Pinpoint the cell where the given text exists, returning its (X, Y) midpoint coordinate. 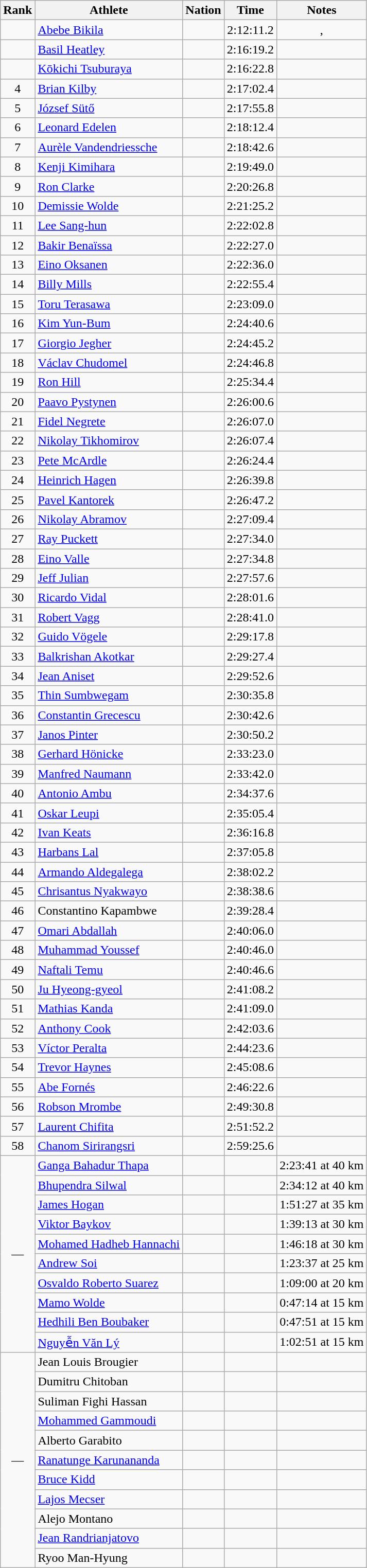
Mohamed Hadheb Hannachi (109, 1244)
42 (18, 832)
Abe Fornés (109, 1087)
24 (18, 480)
25 (18, 500)
Aurèle Vandendriessche (109, 147)
13 (18, 265)
29 (18, 578)
Guido Vögele (109, 637)
2:41:09.0 (250, 1009)
Ricardo Vidal (109, 598)
2:12:11.2 (250, 30)
2:22:55.4 (250, 284)
2:30:42.6 (250, 715)
0:47:14 at 15 km (322, 1303)
2:30:50.2 (250, 735)
Jeff Julian (109, 578)
Jean Louis Brougier (109, 1362)
2:25:34.4 (250, 382)
Osvaldo Roberto Suarez (109, 1283)
Chrisantus Nyakwayo (109, 892)
2:26:24.4 (250, 460)
2:28:01.6 (250, 598)
Ray Puckett (109, 539)
Balkrishan Akotkar (109, 656)
2:38:02.2 (250, 872)
4 (18, 88)
28 (18, 558)
Bruce Kidd (109, 1480)
Nikolay Abramov (109, 519)
Toru Terasawa (109, 304)
Ganga Bahadur Thapa (109, 1165)
Billy Mills (109, 284)
Viktor Baykov (109, 1224)
2:19:49.0 (250, 167)
2:42:03.6 (250, 1028)
Chanom Sirirangsri (109, 1146)
26 (18, 519)
2:26:47.2 (250, 500)
34 (18, 676)
Lajos Mecser (109, 1499)
Fidel Negrete (109, 421)
2:20:26.8 (250, 186)
57 (18, 1126)
Ron Hill (109, 382)
Hedhili Ben Boubaker (109, 1322)
Nation (203, 10)
Eino Valle (109, 558)
2:17:55.8 (250, 108)
Heinrich Hagen (109, 480)
32 (18, 637)
14 (18, 284)
Ranatunge Karunananda (109, 1460)
2:59:25.6 (250, 1146)
Alberto Garabito (109, 1440)
Ivan Keats (109, 832)
Giorgio Jegher (109, 343)
Nikolay Tikhomirov (109, 441)
2:26:07.4 (250, 441)
1:51:27 at 35 km (322, 1205)
2:26:00.6 (250, 402)
2:33:42.0 (250, 774)
Constantino Kapambwe (109, 911)
Janos Pinter (109, 735)
2:27:34.0 (250, 539)
12 (18, 245)
1:09:00 at 20 km (322, 1283)
Bakir Benaïssa (109, 245)
48 (18, 950)
Ron Clarke (109, 186)
2:18:12.4 (250, 128)
Naftali Temu (109, 970)
2:21:25.2 (250, 206)
31 (18, 617)
2:28:41.0 (250, 617)
Oskar Leupi (109, 813)
Armando Aldegalega (109, 872)
49 (18, 970)
54 (18, 1067)
Brian Kilby (109, 88)
2:40:06.0 (250, 931)
56 (18, 1107)
2:22:02.8 (250, 225)
6 (18, 128)
36 (18, 715)
2:34:37.6 (250, 793)
Harbans Lal (109, 852)
2:40:46.6 (250, 970)
Constantin Grecescu (109, 715)
2:26:07.0 (250, 421)
Gerhard Hönicke (109, 754)
2:16:19.2 (250, 49)
46 (18, 911)
2:23:41 at 40 km (322, 1165)
2:17:02.4 (250, 88)
2:38:38.6 (250, 892)
Eino Oksanen (109, 265)
2:49:30.8 (250, 1107)
Leonard Edelen (109, 128)
Nguyễn Văn Lý (109, 1342)
Time (250, 10)
21 (18, 421)
Manfred Naumann (109, 774)
17 (18, 343)
55 (18, 1087)
Omari Abdallah (109, 931)
Lee Sang-hun (109, 225)
2:18:42.6 (250, 147)
7 (18, 147)
50 (18, 989)
2:29:27.4 (250, 656)
30 (18, 598)
József Sütő (109, 108)
1:39:13 at 30 km (322, 1224)
2:16:22.8 (250, 69)
16 (18, 324)
52 (18, 1028)
James Hogan (109, 1205)
Trevor Haynes (109, 1067)
2:22:36.0 (250, 265)
43 (18, 852)
2:33:23.0 (250, 754)
Paavo Pystynen (109, 402)
Jean Randrianjatovo (109, 1538)
Robert Vagg (109, 617)
2:39:28.4 (250, 911)
Andrew Soi (109, 1263)
2:51:52.2 (250, 1126)
Rank (18, 10)
8 (18, 167)
2:27:34.8 (250, 558)
Basil Heatley (109, 49)
Mamo Wolde (109, 1303)
Notes (322, 10)
5 (18, 108)
, (322, 30)
Pavel Kantorek (109, 500)
Antonio Ambu (109, 793)
11 (18, 225)
Demissie Wolde (109, 206)
20 (18, 402)
2:46:22.6 (250, 1087)
2:22:27.0 (250, 245)
Bhupendra Silwal (109, 1185)
2:41:08.2 (250, 989)
Jean Aniset (109, 676)
Václav Chudomel (109, 363)
2:37:05.8 (250, 852)
9 (18, 186)
0:47:51 at 15 km (322, 1322)
37 (18, 735)
33 (18, 656)
Laurent Chifita (109, 1126)
18 (18, 363)
Ryoo Man-Hyung (109, 1558)
15 (18, 304)
2:24:46.8 (250, 363)
45 (18, 892)
Alejo Montano (109, 1519)
39 (18, 774)
10 (18, 206)
44 (18, 872)
1:02:51 at 15 km (322, 1342)
51 (18, 1009)
Ju Hyeong-gyeol (109, 989)
2:30:35.8 (250, 696)
53 (18, 1048)
Abebe Bikila (109, 30)
35 (18, 696)
2:44:23.6 (250, 1048)
2:29:52.6 (250, 676)
38 (18, 754)
Thin Sumbwegam (109, 696)
19 (18, 382)
Muhammad Youssef (109, 950)
2:40:46.0 (250, 950)
Suliman Fighi Hassan (109, 1401)
2:45:08.6 (250, 1067)
Kim Yun-Bum (109, 324)
41 (18, 813)
Mohammed Gammoudi (109, 1421)
2:36:16.8 (250, 832)
1:46:18 at 30 km (322, 1244)
22 (18, 441)
2:27:09.4 (250, 519)
2:26:39.8 (250, 480)
Kōkichi Tsuburaya (109, 69)
Anthony Cook (109, 1028)
23 (18, 460)
2:24:45.2 (250, 343)
2:35:05.4 (250, 813)
Mathias Kanda (109, 1009)
Pete McArdle (109, 460)
Kenji Kimihara (109, 167)
Robson Mrombe (109, 1107)
Víctor Peralta (109, 1048)
2:34:12 at 40 km (322, 1185)
2:24:40.6 (250, 324)
40 (18, 793)
27 (18, 539)
2:27:57.6 (250, 578)
1:23:37 at 25 km (322, 1263)
58 (18, 1146)
Dumitru Chitoban (109, 1382)
2:29:17.8 (250, 637)
Athlete (109, 10)
2:23:09.0 (250, 304)
47 (18, 931)
